Output the [x, y] coordinate of the center of the cell containing the given text.  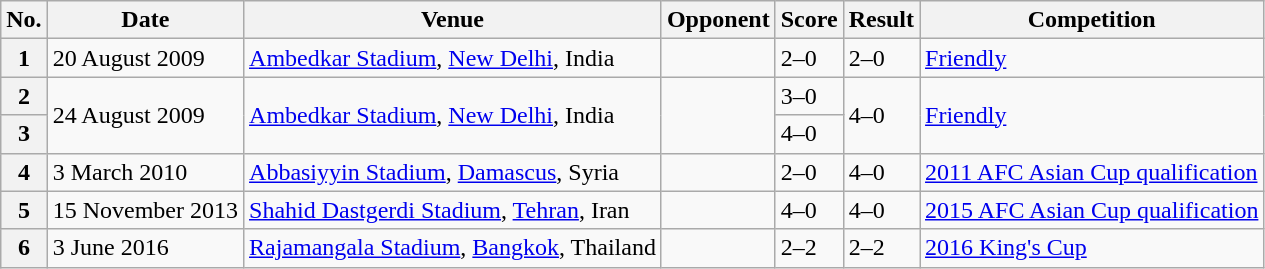
2016 King's Cup [1092, 248]
3 March 2010 [145, 172]
3 [24, 134]
20 August 2009 [145, 58]
Date [145, 20]
15 November 2013 [145, 210]
5 [24, 210]
Result [881, 20]
2015 AFC Asian Cup qualification [1092, 210]
Shahid Dastgerdi Stadium, Tehran, Iran [453, 210]
2011 AFC Asian Cup qualification [1092, 172]
4 [24, 172]
Score [809, 20]
Rajamangala Stadium, Bangkok, Thailand [453, 248]
3–0 [809, 96]
No. [24, 20]
Opponent [718, 20]
Competition [1092, 20]
24 August 2009 [145, 115]
6 [24, 248]
1 [24, 58]
3 June 2016 [145, 248]
Abbasiyyin Stadium, Damascus, Syria [453, 172]
2 [24, 96]
Venue [453, 20]
